Capture the cell that displays the provided text and extract its [x, y] central coordinate. 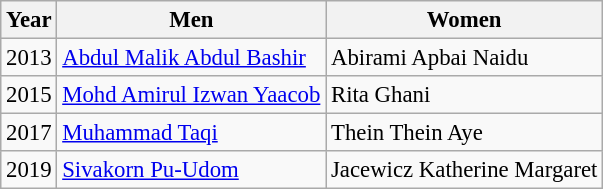
Abirami Apbai Naidu [464, 58]
2019 [29, 170]
Abdul Malik Abdul Bashir [192, 58]
Women [464, 20]
Rita Ghani [464, 95]
Mohd Amirul Izwan Yaacob [192, 95]
2015 [29, 95]
2013 [29, 58]
2017 [29, 133]
Year [29, 20]
Jacewicz Katherine Margaret [464, 170]
Sivakorn Pu-Udom [192, 170]
Men [192, 20]
Muhammad Taqi [192, 133]
Thein Thein Aye [464, 133]
